Scan for the cell matching the given text and deliver its (x, y) coordinate at center. 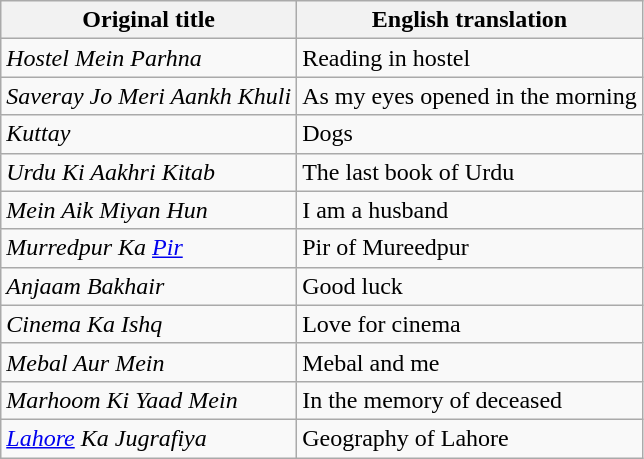
Marhoom Ki Yaad Mein (149, 400)
Dogs (470, 134)
Cinema Ka Ishq (149, 324)
Murredpur Ka Pir (149, 248)
Reading in hostel (470, 58)
Anjaam Bakhair (149, 286)
Mebal Aur Mein (149, 362)
In the memory of deceased (470, 400)
Good luck (470, 286)
Original title (149, 20)
English translation (470, 20)
As my eyes opened in the morning (470, 96)
Mein Aik Miyan Hun (149, 210)
Kuttay (149, 134)
Saveray Jo Meri Aankh Khuli (149, 96)
Hostel Mein Parhna (149, 58)
Love for cinema (470, 324)
Urdu Ki Aakhri Kitab (149, 172)
I am a husband (470, 210)
Pir of Mureedpur (470, 248)
Geography of Lahore (470, 438)
Mebal and me (470, 362)
The last book of Urdu (470, 172)
Lahore Ka Jugrafiya (149, 438)
